Scan for the cell matching the given text and deliver its (X, Y) coordinate at center. 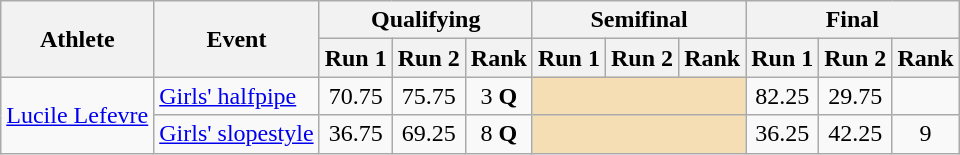
42.25 (856, 134)
36.75 (356, 134)
Lucile Lefevre (78, 115)
8 Q (498, 134)
Event (236, 39)
82.25 (782, 96)
Athlete (78, 39)
3 Q (498, 96)
Semifinal (638, 20)
Qualifying (426, 20)
Girls' halfpipe (236, 96)
Girls' slopestyle (236, 134)
75.75 (428, 96)
9 (926, 134)
36.25 (782, 134)
Final (852, 20)
69.25 (428, 134)
70.75 (356, 96)
29.75 (856, 96)
